Scan for the cell matching the given text and deliver its [x, y] coordinate at center. 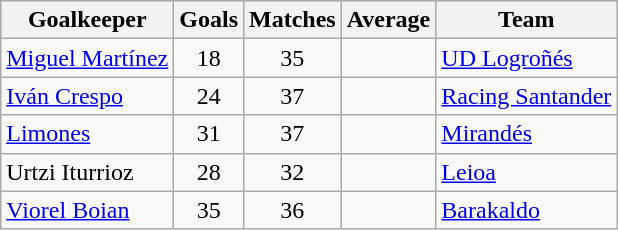
18 [209, 58]
Goalkeeper [88, 20]
Racing Santander [526, 96]
36 [293, 210]
Limones [88, 134]
Miguel Martínez [88, 58]
Team [526, 20]
UD Logroñés [526, 58]
31 [209, 134]
24 [209, 96]
Leioa [526, 172]
Mirandés [526, 134]
Matches [293, 20]
Goals [209, 20]
Iván Crespo [88, 96]
28 [209, 172]
Barakaldo [526, 210]
Urtzi Iturrioz [88, 172]
Average [388, 20]
32 [293, 172]
Viorel Boian [88, 210]
